Determine the [X, Y] coordinate at the center of the cell enclosing the given text.  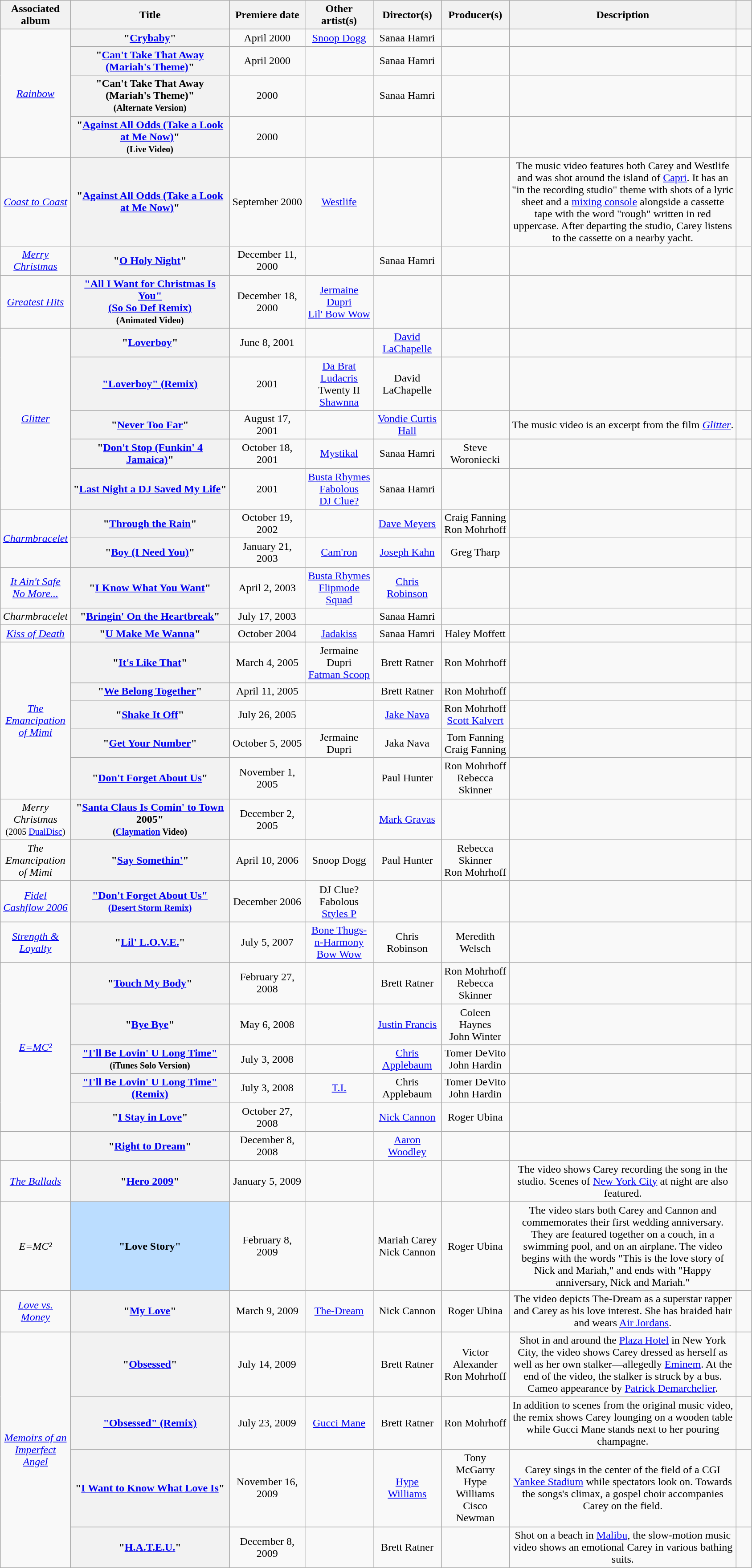
Merry Christmas (2005 DualDisc) [36, 819]
Jermaine DupriFatman Scoop [339, 662]
Greatest Hits [36, 302]
Haley Moffett [475, 634]
"Get Your Number" [150, 743]
Other artist(s) [339, 15]
Strength & Loyalty [36, 942]
Tony McGarryHype WilliamsCisco Newman [475, 1488]
Jermaine Dupri [339, 743]
Shot on a beach in Malibu, the slow-motion music video shows an emotional Carey in various bathing suits. [623, 1547]
Busta RhymesFabolousDJ Clue? [339, 489]
Fidel Cashflow 2006 [36, 901]
Busta RhymesFlipmode Squad [339, 588]
Hype Williams [407, 1488]
Aaron Woodley [407, 1146]
"Shake It Off" [150, 714]
Meredith Welsch [475, 942]
October 2004 [267, 634]
The music video is an excerpt from the film Glitter. [623, 425]
December 8, 2009 [267, 1547]
"I Want to Know What Love Is" [150, 1488]
The Ballads [36, 1181]
"Never Too Far" [150, 425]
December 11, 2000 [267, 261]
March 9, 2009 [267, 1311]
Jermaine DupriLil' Bow Wow [339, 302]
July 5, 2007 [267, 942]
April 2, 2003 [267, 588]
Premiere date [267, 15]
April 10, 2006 [267, 860]
February 8, 2009 [267, 1246]
Kiss of Death [36, 634]
Mystikal [339, 453]
Rainbow [36, 93]
September 2000 [267, 202]
"Loverboy" (Remix) [150, 384]
Jake Nava [407, 714]
"U Make Me Wanna" [150, 634]
"Bye Bye" [150, 1024]
The video shows Carey recording the song in the studio. Scenes of New York City at night are also featured. [623, 1181]
October 5, 2005 [267, 743]
Memoirs of an Imperfect Angel [36, 1450]
"Crybaby" [150, 38]
"H.A.T.E.U." [150, 1547]
Director(s) [407, 15]
March 4, 2005 [267, 662]
December 2, 2005 [267, 819]
Steve Woroniecki [475, 453]
"Can't Take That Away (Mariah's Theme)" [150, 61]
Mariah CareyNick Cannon [407, 1246]
Love vs. Money [36, 1311]
December 2006 [267, 901]
Dave Meyers [407, 524]
October 18, 2001 [267, 453]
"O Holy Night" [150, 261]
Description [623, 15]
The video depicts The-Dream as a superstar rapper and Carey as his love interest. She has braided hair and wears Air Jordans. [623, 1311]
January 21, 2003 [267, 553]
"Don't Forget About Us"(Desert Storm Remix) [150, 901]
"Obsessed" (Remix) [150, 1423]
"We Belong Together" [150, 691]
October 27, 2008 [267, 1117]
"Last Night a DJ Saved My Life" [150, 489]
Jaka Nava [407, 743]
"Lil' L.O.V.E." [150, 942]
Tom FanningCraig Fanning [475, 743]
December 18, 2000 [267, 302]
Coleen HaynesJohn Winter [475, 1024]
Justin Francis [407, 1024]
"Hero 2009" [150, 1181]
July 23, 2009 [267, 1423]
December 8, 2008 [267, 1146]
DJ Clue?FabolousStyles P [339, 901]
The-Dream [339, 1311]
"I Know What You Want" [150, 588]
Westlife [339, 202]
"Loverboy" [150, 343]
Producer(s) [475, 15]
Title [150, 15]
July 26, 2005 [267, 714]
"Say Somethin'" [150, 860]
Mark Gravas [407, 819]
It Ain't SafeNo More... [36, 588]
"Don't Stop (Funkin' 4 Jamaica)" [150, 453]
Cam'ron [339, 553]
"All I Want for Christmas Is You"(So So Def Remix)(Animated Video) [150, 302]
Coast to Coast [36, 202]
"I Stay in Love" [150, 1117]
"Boy (I Need You)" [150, 553]
Bone Thugs-n-HarmonyBow Wow [339, 942]
Ron MohrhoffScott Kalvert [475, 714]
"Love Story" [150, 1246]
October 19, 2002 [267, 524]
Associated album [36, 15]
November 16, 2009 [267, 1488]
Vondie Curtis Hall [407, 425]
Joseph Kahn [407, 553]
"Touch My Body" [150, 983]
Rebecca SkinnerRon Mohrhoff [475, 860]
"Against All Odds (Take a Look at Me Now)" [150, 202]
Merry Christmas [36, 261]
"Obsessed" [150, 1364]
"Can't Take That Away (Mariah's Theme)"(Alternate Version) [150, 96]
Da BratLudacrisTwenty IIShawnna [339, 384]
"My Love" [150, 1311]
July 14, 2009 [267, 1364]
November 1, 2005 [267, 778]
"Against All Odds (Take a Look at Me Now)"(Live Video) [150, 137]
T.I. [339, 1088]
Glitter [36, 418]
Greg Tharp [475, 553]
"Through the Rain" [150, 524]
Gucci Mane [339, 1423]
April 11, 2005 [267, 691]
July 17, 2003 [267, 617]
January 5, 2009 [267, 1181]
February 27, 2008 [267, 983]
"Right to Dream" [150, 1146]
"Don't Forget About Us" [150, 778]
August 17, 2001 [267, 425]
May 6, 2008 [267, 1024]
Craig FanningRon Mohrhoff [475, 524]
"I'll Be Lovin' U Long Time" (Remix) [150, 1088]
Jadakiss [339, 634]
Victor AlexanderRon Mohrhoff [475, 1364]
"Bringin' On the Heartbreak" [150, 617]
June 8, 2001 [267, 343]
"I'll Be Lovin' U Long Time"(iTunes Solo Version) [150, 1060]
"Santa Claus Is Comin' to Town 2005"(Claymation Video) [150, 819]
"It's Like That" [150, 662]
